Search for the cell housing the specified text and yield its [X, Y] center coordinate. 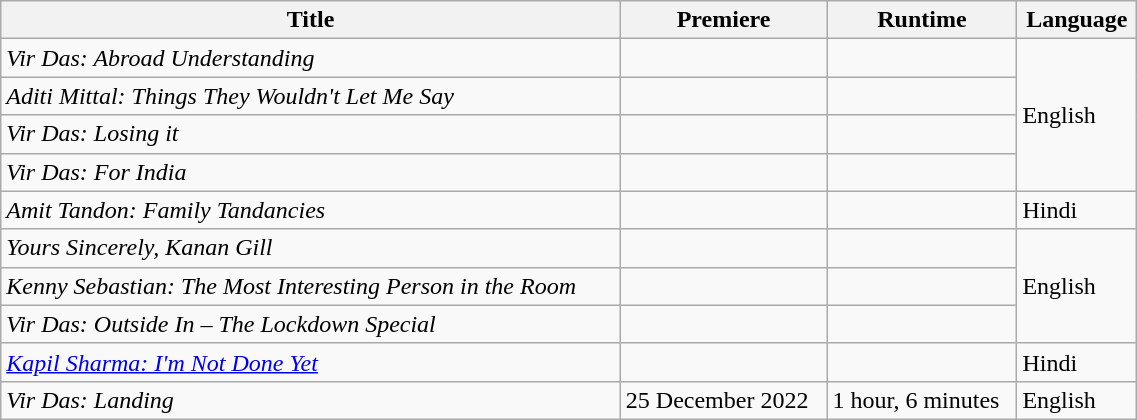
Vir Das: For India [311, 172]
Vir Das: Abroad Understanding [311, 58]
Kapil Sharma: I'm Not Done Yet [311, 362]
Vir Das: Landing [311, 400]
1 hour, 6 minutes [922, 400]
Premiere [724, 20]
Vir Das: Losing it [311, 134]
Yours Sincerely, Kanan Gill [311, 248]
Kenny Sebastian: The Most Interesting Person in the Room [311, 286]
Title [311, 20]
25 December 2022 [724, 400]
Amit Tandon: Family Tandancies [311, 210]
Language [1077, 20]
Aditi Mittal: Things They Wouldn't Let Me Say [311, 96]
Runtime [922, 20]
Vir Das: Outside In – The Lockdown Special [311, 324]
